For the text-containing cell, return its midpoint in (X, Y) coordinate format. 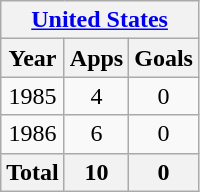
10 (96, 172)
1986 (33, 134)
Total (33, 172)
1985 (33, 96)
Apps (96, 58)
Year (33, 58)
4 (96, 96)
United States (100, 20)
6 (96, 134)
Goals (164, 58)
